From the cell containing the given text, extract its center point as (X, Y) coordinate. 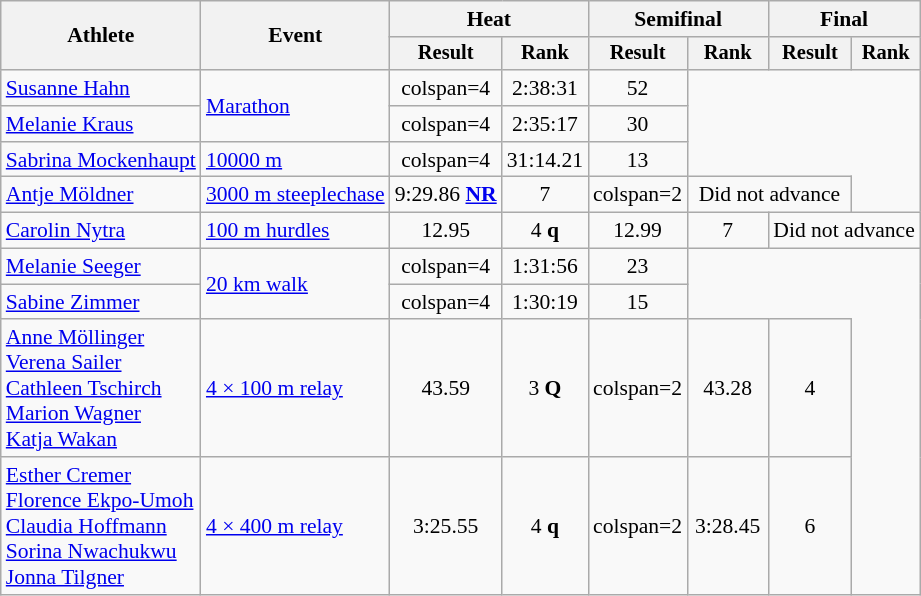
Sabine Zimmer (101, 302)
2:38:31 (545, 88)
3000 m steeplechase (296, 195)
Heat (489, 19)
9:29.86 NR (446, 195)
31:14.21 (545, 160)
4 × 400 m relay (296, 526)
1:31:56 (545, 267)
3:25.55 (446, 526)
43.28 (728, 389)
20 km walk (296, 284)
Semifinal (678, 19)
Susanne Hahn (101, 88)
Athlete (101, 36)
23 (638, 267)
4 × 100 m relay (296, 389)
100 m hurdles (296, 231)
52 (638, 88)
4 (810, 389)
Anne MöllingerVerena SailerCathleen TschirchMarion WagnerKatja Wakan (101, 389)
Melanie Kraus (101, 124)
Event (296, 36)
Esther CremerFlorence Ekpo-UmohClaudia HoffmannSorina NwachukwuJonna Tilgner (101, 526)
Carolin Nytra (101, 231)
3 Q (545, 389)
30 (638, 124)
2:35:17 (545, 124)
13 (638, 160)
12.99 (638, 231)
Marathon (296, 106)
Antje Möldner (101, 195)
6 (810, 526)
1:30:19 (545, 302)
12.95 (446, 231)
43.59 (446, 389)
10000 m (296, 160)
15 (638, 302)
Final (844, 19)
Melanie Seeger (101, 267)
Sabrina Mockenhaupt (101, 160)
3:28.45 (728, 526)
